For the text-containing cell, return its midpoint in (X, Y) coordinate format. 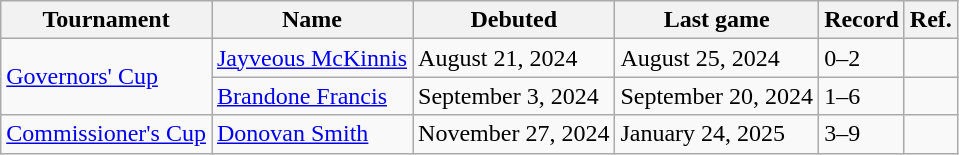
November 27, 2024 (514, 134)
Jayveous McKinnis (312, 58)
January 24, 2025 (717, 134)
Governors' Cup (106, 77)
September 3, 2024 (514, 96)
Brandone Francis (312, 96)
Ref. (930, 20)
August 25, 2024 (717, 58)
Record (862, 20)
Debuted (514, 20)
1–6 (862, 96)
0–2 (862, 58)
Commissioner's Cup (106, 134)
August 21, 2024 (514, 58)
3–9 (862, 134)
Name (312, 20)
Tournament (106, 20)
Last game (717, 20)
Donovan Smith (312, 134)
September 20, 2024 (717, 96)
